Search for the cell housing the specified text and yield its [x, y] center coordinate. 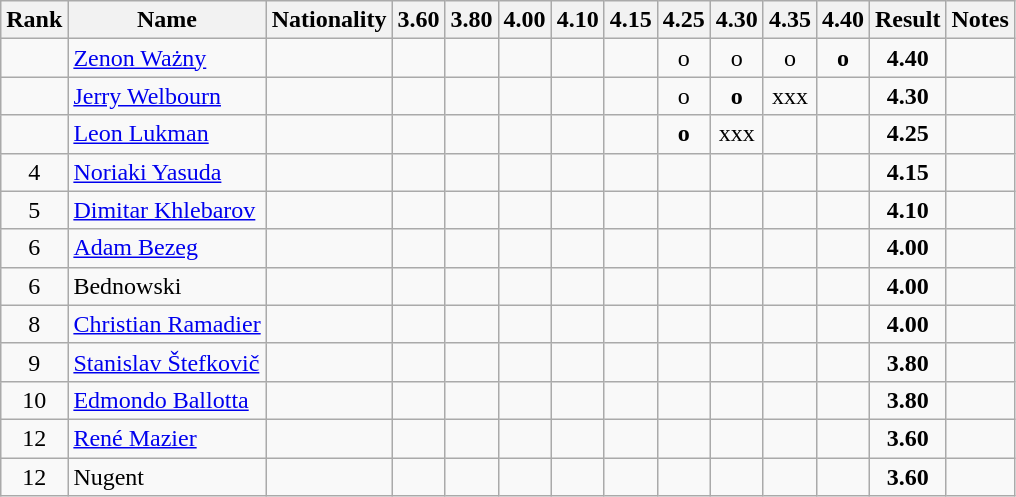
Nugent [167, 477]
4 [34, 172]
Result [908, 20]
Noriaki Yasuda [167, 172]
Jerry Welbourn [167, 96]
4.35 [790, 20]
Dimitar Khlebarov [167, 210]
Zenon Ważny [167, 58]
10 [34, 400]
8 [34, 324]
9 [34, 362]
Adam Bezeg [167, 248]
Stanislav Štefkovič [167, 362]
Christian Ramadier [167, 324]
Leon Lukman [167, 134]
Rank [34, 20]
Nationality [329, 20]
Name [167, 20]
5 [34, 210]
Notes [980, 20]
Bednowski [167, 286]
Edmondo Ballotta [167, 400]
René Mazier [167, 438]
